Locate the cell with the specified text and output its (X, Y) center coordinate. 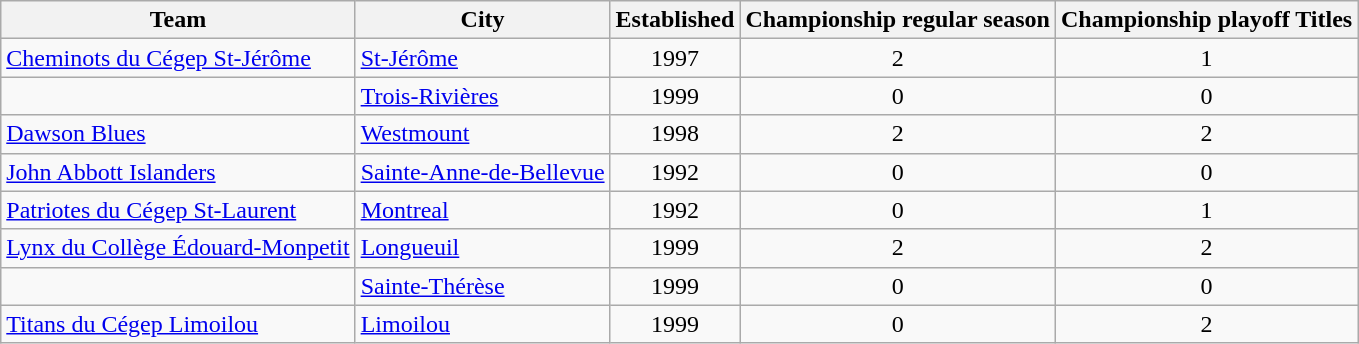
Trois-Rivières (482, 96)
Championship playoff Titles (1206, 20)
Titans du Cégep Limoilou (178, 324)
John Abbott Islanders (178, 172)
Lynx du Collège Édouard-Monpetit (178, 248)
Patriotes du Cégep St-Laurent (178, 210)
Westmount (482, 134)
Sainte-Thérèse (482, 286)
Longueuil (482, 248)
Sainte-Anne-de-Bellevue (482, 172)
Montreal (482, 210)
1998 (675, 134)
Championship regular season (898, 20)
Dawson Blues (178, 134)
Team (178, 20)
Established (675, 20)
Cheminots du Cégep St-Jérôme (178, 58)
St-Jérôme (482, 58)
City (482, 20)
Limoilou (482, 324)
1997 (675, 58)
